Pinpoint the cell where the given text exists, returning its (x, y) midpoint coordinate. 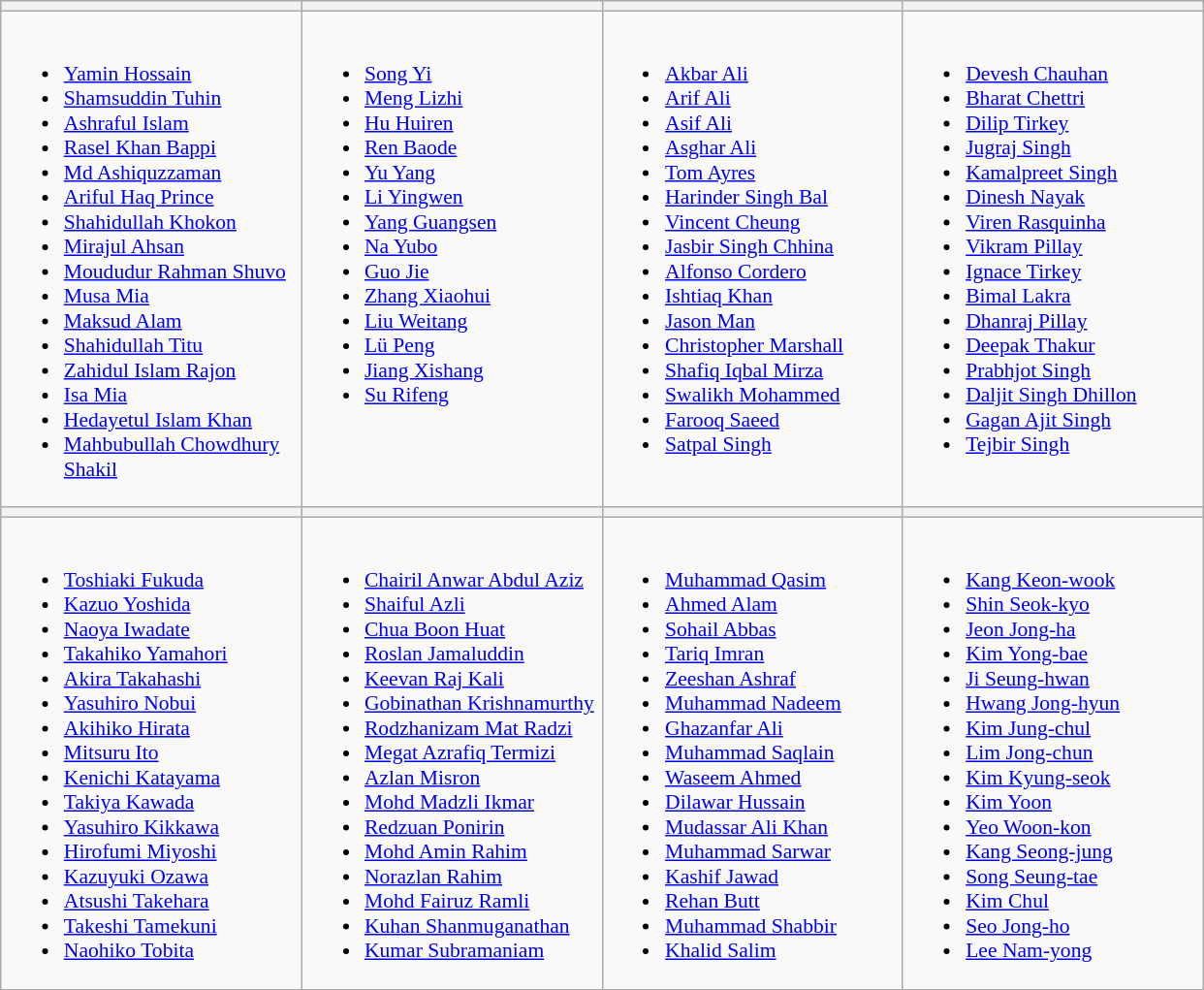
Song YiMeng LizhiHu HuirenRen BaodeYu YangLi YingwenYang GuangsenNa YuboGuo JieZhang XiaohuiLiu WeitangLü PengJiang XishangSu Rifeng (452, 259)
